Search for the cell housing the specified text and yield its (X, Y) center coordinate. 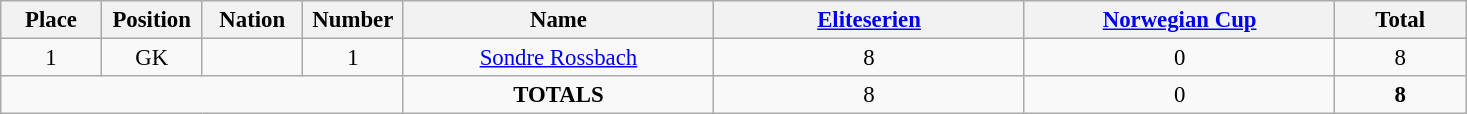
GK (152, 58)
Total (1400, 20)
Position (152, 20)
Name (558, 20)
Sondre Rossbach (558, 58)
Eliteserien (870, 20)
Number (354, 20)
Nation (252, 20)
TOTALS (558, 95)
Norwegian Cup (1180, 20)
Place (52, 20)
